For the text-containing cell, return its midpoint in (x, y) coordinate format. 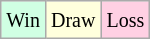
Draw (72, 20)
Win (24, 20)
Loss (126, 20)
